Return the (x, y) coordinate for the center point of the cell that contains the specified text.  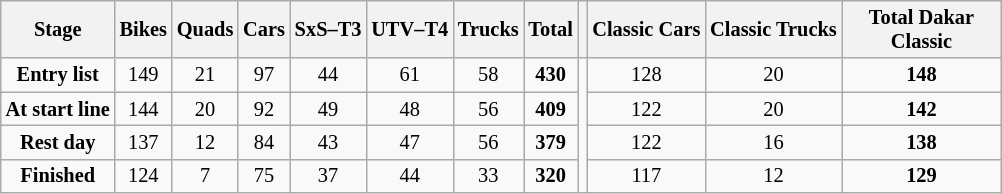
84 (264, 142)
Classic Trucks (773, 29)
138 (922, 142)
Classic Cars (646, 29)
48 (410, 109)
137 (144, 142)
97 (264, 75)
148 (922, 75)
129 (922, 176)
21 (205, 75)
Quads (205, 29)
SxS–T3 (328, 29)
33 (488, 176)
379 (551, 142)
49 (328, 109)
142 (922, 109)
75 (264, 176)
409 (551, 109)
128 (646, 75)
144 (144, 109)
Bikes (144, 29)
58 (488, 75)
Stage (58, 29)
430 (551, 75)
117 (646, 176)
7 (205, 176)
At start line (58, 109)
Entry list (58, 75)
Rest day (58, 142)
92 (264, 109)
Cars (264, 29)
Total (551, 29)
16 (773, 142)
43 (328, 142)
61 (410, 75)
Total Dakar Classic (922, 29)
Trucks (488, 29)
320 (551, 176)
37 (328, 176)
124 (144, 176)
Finished (58, 176)
UTV–T4 (410, 29)
47 (410, 142)
149 (144, 75)
